Capture the cell that displays the provided text and extract its [x, y] central coordinate. 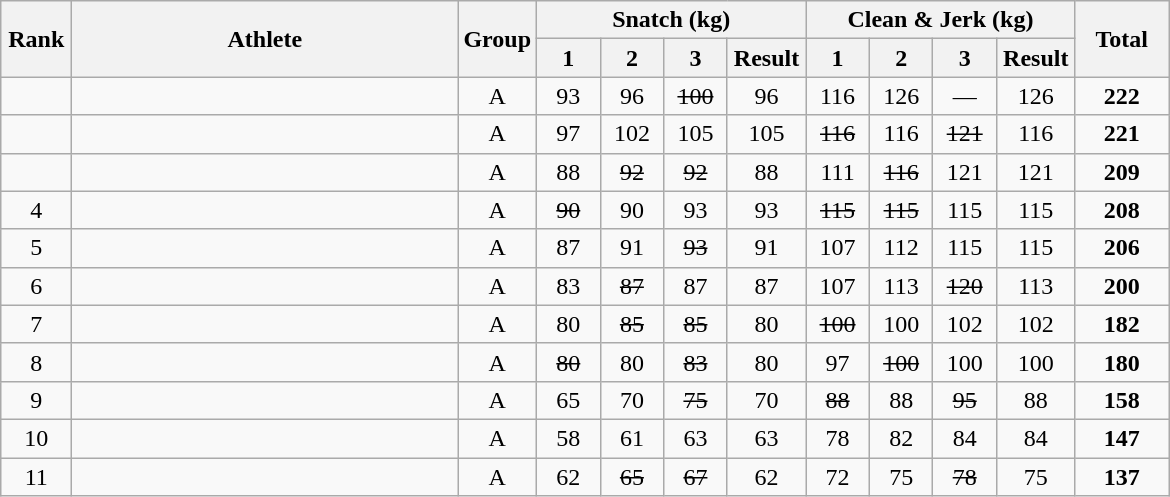
Total [1122, 39]
10 [36, 438]
206 [1122, 248]
Clean & Jerk (kg) [940, 20]
Rank [36, 39]
112 [901, 248]
158 [1122, 400]
67 [696, 477]
6 [36, 286]
7 [36, 324]
58 [569, 438]
182 [1122, 324]
8 [36, 362]
9 [36, 400]
221 [1122, 134]
Athlete [265, 39]
137 [1122, 477]
72 [838, 477]
61 [632, 438]
Group [498, 39]
180 [1122, 362]
147 [1122, 438]
222 [1122, 96]
120 [965, 286]
— [965, 96]
209 [1122, 172]
200 [1122, 286]
11 [36, 477]
208 [1122, 210]
82 [901, 438]
5 [36, 248]
111 [838, 172]
Snatch (kg) [672, 20]
4 [36, 210]
95 [965, 400]
